Return the (X, Y) coordinate for the center point of the cell that contains the specified text.  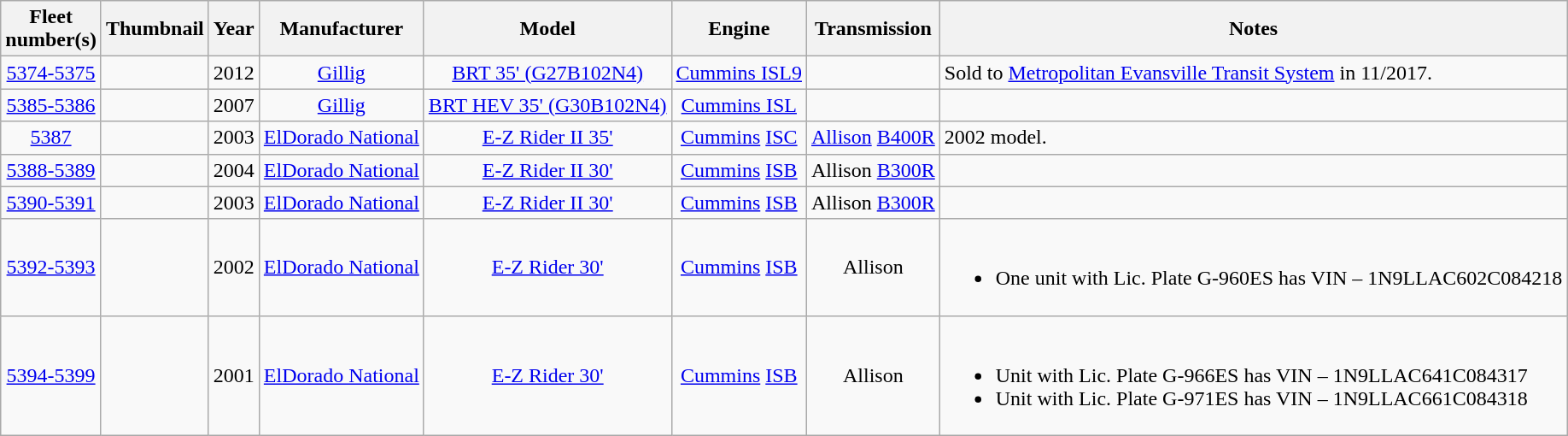
5394-5399 (51, 375)
Cummins ISL9 (739, 73)
5390-5391 (51, 203)
Year (234, 29)
5385-5386 (51, 105)
5388-5389 (51, 170)
Sold to Metropolitan Evansville Transit System in 11/2017. (1254, 73)
5387 (51, 138)
2007 (234, 105)
Cummins ISL (739, 105)
One unit with Lic. Plate G-960ES has VIN – 1N9LLAC602C084218 (1254, 267)
E-Z Rider II 35' (547, 138)
Engine (739, 29)
Notes (1254, 29)
Manufacturer (342, 29)
BRT HEV 35' (G30B102N4) (547, 105)
Model (547, 29)
Transmission (873, 29)
2001 (234, 375)
Thumbnail (155, 29)
Fleetnumber(s) (51, 29)
2004 (234, 170)
5374-5375 (51, 73)
2002 model. (1254, 138)
Cummins ISC (739, 138)
2012 (234, 73)
Unit with Lic. Plate G-966ES has VIN – 1N9LLAC641C084317Unit with Lic. Plate G-971ES has VIN – 1N9LLAC661C084318 (1254, 375)
Allison B400R (873, 138)
5392-5393 (51, 267)
2002 (234, 267)
BRT 35' (G27B102N4) (547, 73)
